Output the (x, y) coordinate of the center of the cell containing the given text.  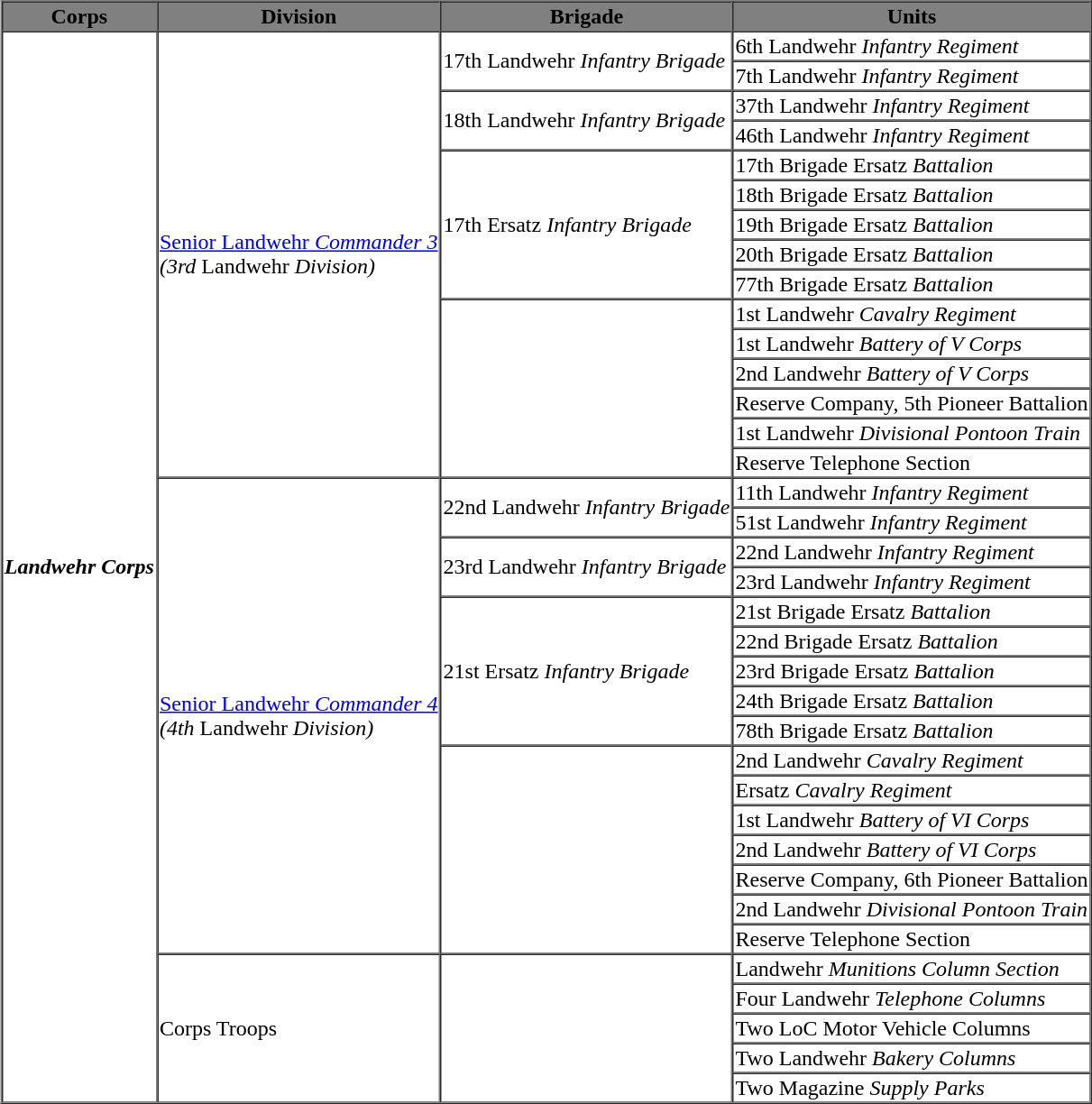
2nd Landwehr Battery of V Corps (911, 373)
Corps (79, 16)
Division (299, 16)
22nd Landwehr Infantry Brigade (587, 508)
1st Landwehr Battery of V Corps (911, 343)
Corps Troops (299, 1028)
Landwehr Corps (79, 566)
2nd Landwehr Cavalry Regiment (911, 759)
Two Magazine Supply Parks (911, 1088)
22nd Landwehr Infantry Regiment (911, 552)
Senior Landwehr Commander 3(3rd Landwehr Division) (299, 254)
46th Landwehr Infantry Regiment (911, 135)
1st Landwehr Battery of VI Corps (911, 819)
Landwehr Munitions Column Section (911, 969)
6th Landwehr Infantry Regiment (911, 45)
11th Landwehr Infantry Regiment (911, 492)
20th Brigade Ersatz Battalion (911, 254)
2nd Landwehr Battery of VI Corps (911, 850)
51st Landwehr Infantry Regiment (911, 521)
7th Landwehr Infantry Regiment (911, 76)
23rd Brigade Ersatz Battalion (911, 671)
22nd Brigade Ersatz Battalion (911, 640)
23rd Landwehr Infantry Regiment (911, 581)
Senior Landwehr Commander 4(4th Landwehr Division) (299, 716)
21st Ersatz Infantry Brigade (587, 671)
23rd Landwehr Infantry Brigade (587, 567)
17th Landwehr Infantry Brigade (587, 60)
Two LoC Motor Vehicle Columns (911, 1028)
18th Landwehr Infantry Brigade (587, 120)
78th Brigade Ersatz Battalion (911, 731)
37th Landwehr Infantry Regiment (911, 105)
Reserve Company, 6th Pioneer Battalion (911, 879)
Four Landwehr Telephone Columns (911, 998)
1st Landwehr Cavalry Regiment (911, 314)
Brigade (587, 16)
Ersatz Cavalry Regiment (911, 790)
1st Landwehr Divisional Pontoon Train (911, 433)
21st Brigade Ersatz Battalion (911, 612)
Units (911, 16)
Two Landwehr Bakery Columns (911, 1057)
Reserve Company, 5th Pioneer Battalion (911, 402)
19th Brigade Ersatz Battalion (911, 224)
77th Brigade Ersatz Battalion (911, 283)
18th Brigade Ersatz Battalion (911, 195)
2nd Landwehr Divisional Pontoon Train (911, 909)
17th Brigade Ersatz Battalion (911, 164)
17th Ersatz Infantry Brigade (587, 224)
24th Brigade Ersatz Battalion (911, 700)
